Locate the cell with the specified text and output its [x, y] center coordinate. 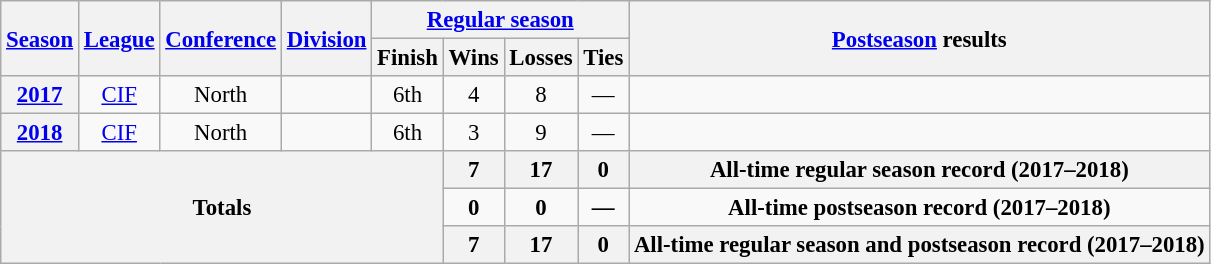
4 [474, 95]
Ties [604, 58]
Totals [222, 208]
All-time regular season record (2017–2018) [920, 170]
9 [541, 133]
Wins [474, 58]
Conference [221, 38]
All-time regular season and postseason record (2017–2018) [920, 245]
2017 [40, 95]
2018 [40, 133]
League [118, 38]
Season [40, 38]
3 [474, 133]
Division [326, 38]
8 [541, 95]
Postseason results [920, 38]
Losses [541, 58]
Finish [408, 58]
Regular season [500, 20]
All-time postseason record (2017–2018) [920, 208]
